Scan for the cell matching the given text and deliver its (x, y) coordinate at center. 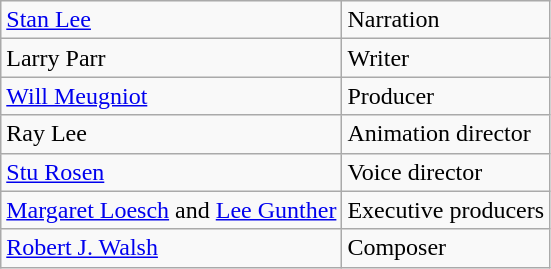
Stan Lee (172, 20)
Stu Rosen (172, 172)
Voice director (446, 172)
Writer (446, 58)
Producer (446, 96)
Narration (446, 20)
Margaret Loesch and Lee Gunther (172, 210)
Robert J. Walsh (172, 248)
Animation director (446, 134)
Larry Parr (172, 58)
Composer (446, 248)
Ray Lee (172, 134)
Will Meugniot (172, 96)
Executive producers (446, 210)
